Capture the cell that displays the provided text and extract its (X, Y) central coordinate. 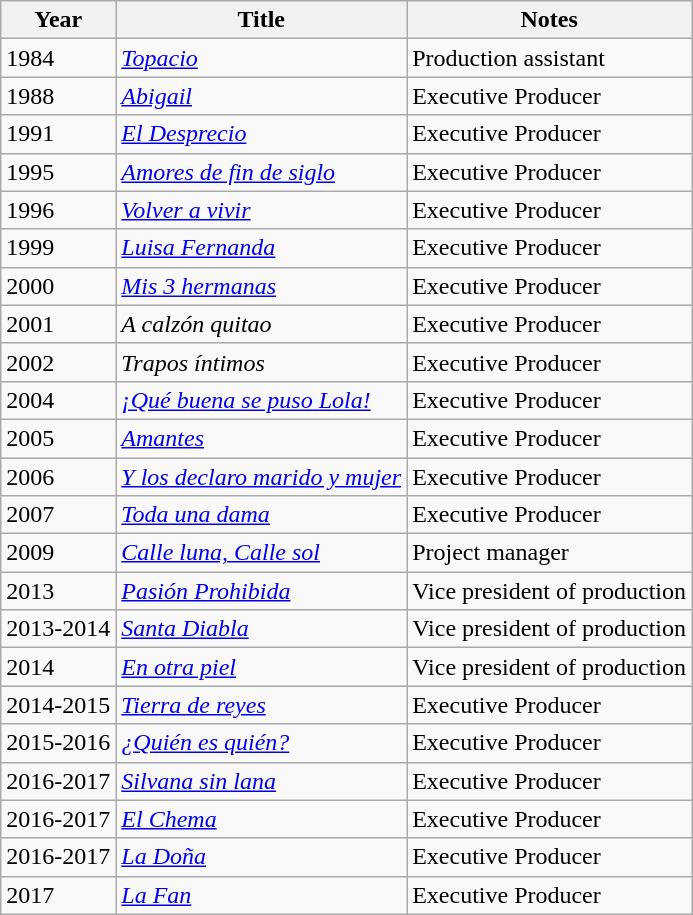
1984 (58, 58)
1988 (58, 96)
Title (262, 20)
2013-2014 (58, 629)
Toda una dama (262, 515)
Luisa Fernanda (262, 248)
1999 (58, 248)
Amantes (262, 438)
El Desprecio (262, 134)
Year (58, 20)
La Fan (262, 895)
Production assistant (550, 58)
2015-2016 (58, 743)
Project manager (550, 553)
Amores de fin de siglo (262, 172)
1991 (58, 134)
1995 (58, 172)
2001 (58, 324)
2000 (58, 286)
Topacio (262, 58)
Y los declaro marido y mujer (262, 477)
¡Qué buena se puso Lola! (262, 400)
2014 (58, 667)
2006 (58, 477)
Mis 3 hermanas (262, 286)
La Doña (262, 857)
2002 (58, 362)
Pasión Prohibida (262, 591)
Abigail (262, 96)
¿Quién es quién? (262, 743)
El Chema (262, 819)
2014-2015 (58, 705)
2005 (58, 438)
Calle luna, Calle sol (262, 553)
En otra piel (262, 667)
2017 (58, 895)
Volver a vivir (262, 210)
Tierra de reyes (262, 705)
2009 (58, 553)
2013 (58, 591)
Santa Diabla (262, 629)
A calzón quitao (262, 324)
Notes (550, 20)
2007 (58, 515)
1996 (58, 210)
Trapos íntimos (262, 362)
2004 (58, 400)
Silvana sin lana (262, 781)
